Pinpoint the cell where the given text exists, returning its (X, Y) midpoint coordinate. 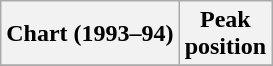
Peakposition (225, 34)
Chart (1993–94) (90, 34)
